Locate the cell with the specified text and output its (X, Y) center coordinate. 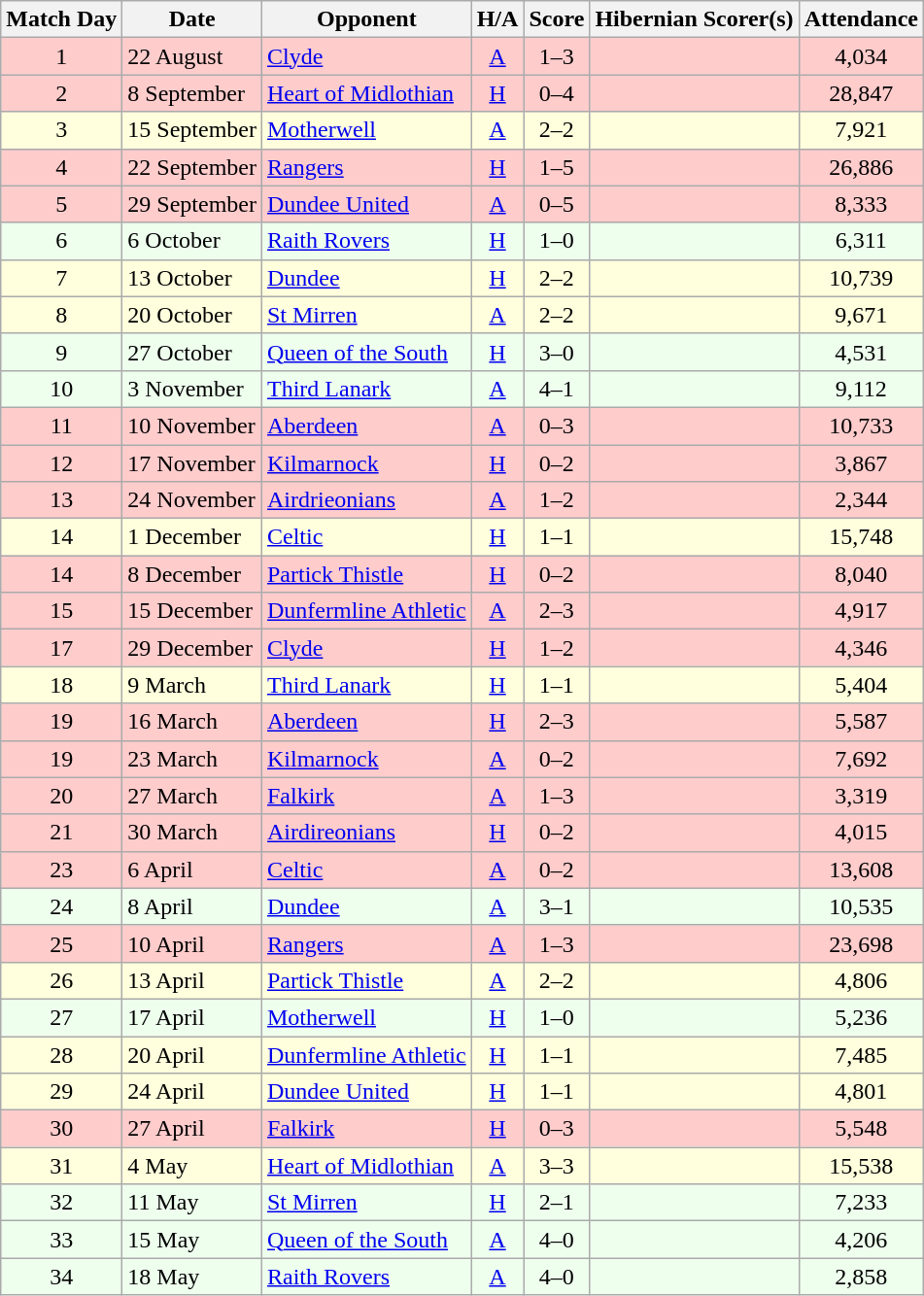
4,015 (861, 833)
5,548 (861, 1129)
Score (557, 19)
27 March (192, 796)
2–1 (557, 1203)
6,311 (861, 241)
20 October (192, 315)
27 October (192, 352)
4–1 (557, 389)
Airdrieonians (366, 500)
7,921 (861, 130)
24 April (192, 1092)
15 September (192, 130)
30 (62, 1129)
26,886 (861, 167)
4,917 (861, 611)
13,608 (861, 870)
23,698 (861, 943)
7,233 (861, 1203)
0–4 (557, 93)
Hibernian Scorer(s) (694, 19)
3–1 (557, 906)
23 March (192, 759)
5,404 (861, 685)
24 November (192, 500)
5 (62, 204)
3,319 (861, 796)
13 October (192, 278)
Opponent (366, 19)
3 (62, 130)
13 (62, 500)
4 May (192, 1166)
4,801 (861, 1092)
23 (62, 870)
Date (192, 19)
1–5 (557, 167)
29 December (192, 648)
16 March (192, 722)
18 (62, 685)
5,236 (861, 1017)
4 (62, 167)
17 (62, 648)
9,112 (861, 389)
7,692 (861, 759)
18 May (192, 1277)
3–0 (557, 352)
10 November (192, 426)
8,333 (861, 204)
3 November (192, 389)
0–5 (557, 204)
6 (62, 241)
15 May (192, 1240)
1 December (192, 537)
30 March (192, 833)
20 April (192, 1054)
4,531 (861, 352)
2,858 (861, 1277)
26 (62, 980)
8 (62, 315)
27 April (192, 1129)
Airdireonians (366, 833)
H/A (497, 19)
2,344 (861, 500)
10 April (192, 943)
34 (62, 1277)
15 December (192, 611)
Match Day (62, 19)
6 April (192, 870)
29 September (192, 204)
17 November (192, 463)
12 (62, 463)
7 (62, 278)
15,538 (861, 1166)
10,535 (861, 906)
8,040 (861, 574)
10,733 (861, 426)
33 (62, 1240)
22 August (192, 56)
31 (62, 1166)
5,587 (861, 722)
8 April (192, 906)
25 (62, 943)
8 December (192, 574)
24 (62, 906)
6 October (192, 241)
4,806 (861, 980)
7,485 (861, 1054)
32 (62, 1203)
10,739 (861, 278)
29 (62, 1092)
4,034 (861, 56)
27 (62, 1017)
4,346 (861, 648)
15 (62, 611)
2 (62, 93)
28,847 (861, 93)
22 September (192, 167)
13 April (192, 980)
11 May (192, 1203)
10 (62, 389)
17 April (192, 1017)
20 (62, 796)
11 (62, 426)
15,748 (861, 537)
3–3 (557, 1166)
21 (62, 833)
4,206 (861, 1240)
Attendance (861, 19)
9 March (192, 685)
3,867 (861, 463)
1 (62, 56)
8 September (192, 93)
28 (62, 1054)
9,671 (861, 315)
9 (62, 352)
